From the cell containing the given text, extract its center point as [x, y] coordinate. 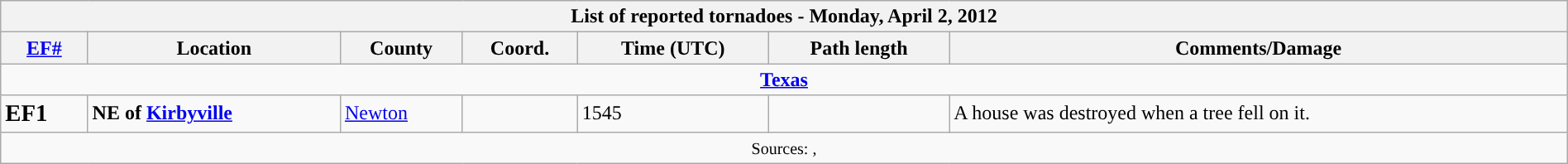
1545 [673, 113]
Time (UTC) [673, 48]
A house was destroyed when a tree fell on it. [1259, 113]
Path length [858, 48]
Sources: , [784, 147]
List of reported tornadoes - Monday, April 2, 2012 [784, 17]
EF1 [45, 113]
Location [213, 48]
Newton [400, 113]
NE of Kirbyville [213, 113]
EF# [45, 48]
Comments/Damage [1259, 48]
Texas [784, 80]
Coord. [519, 48]
County [400, 48]
